Return the [X, Y] coordinate for the center point of the cell that contains the specified text.  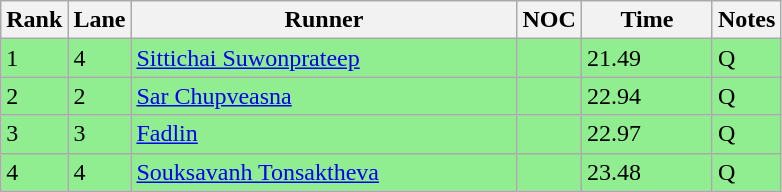
22.94 [646, 96]
23.48 [646, 172]
Runner [324, 20]
Time [646, 20]
Sar Chupveasna [324, 96]
NOC [549, 20]
22.97 [646, 134]
Rank [34, 20]
21.49 [646, 58]
Lane [100, 20]
Notes [746, 20]
Souksavanh Tonsaktheva [324, 172]
Sittichai Suwonprateep [324, 58]
Fadlin [324, 134]
1 [34, 58]
